Return (X, Y) of the center of cell containing provided text 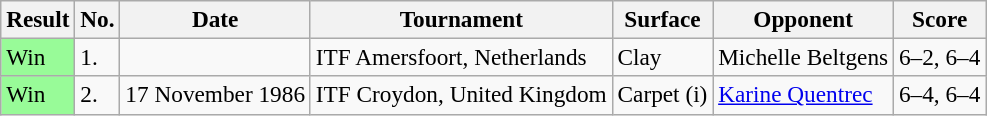
1. (98, 57)
ITF Amersfoort, Netherlands (461, 57)
No. (98, 19)
2. (98, 95)
Score (940, 19)
17 November 1986 (215, 95)
ITF Croydon, United Kingdom (461, 95)
6–4, 6–4 (940, 95)
Surface (662, 19)
Michelle Beltgens (804, 57)
Karine Quentrec (804, 95)
Carpet (i) (662, 95)
Tournament (461, 19)
Date (215, 19)
Clay (662, 57)
Result (38, 19)
Opponent (804, 19)
6–2, 6–4 (940, 57)
